Identify which cell holds the provided text, then report its [x, y] central coordinate. 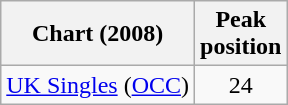
UK Singles (OCC) [98, 85]
Chart (2008) [98, 34]
Peakposition [241, 34]
24 [241, 85]
